Search for the cell housing the specified text and yield its (X, Y) center coordinate. 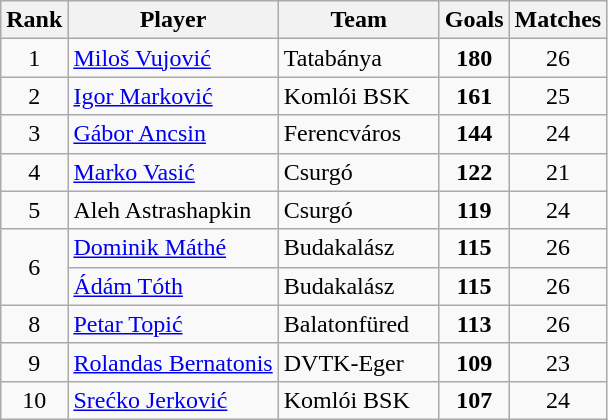
4 (34, 172)
Rolandas Bernatonis (173, 362)
109 (474, 362)
Tatabánya (358, 58)
Ádám Tóth (173, 286)
Dominik Máthé (173, 248)
Igor Marković (173, 96)
122 (474, 172)
Matches (558, 20)
8 (34, 324)
DVTK-Eger (358, 362)
21 (558, 172)
107 (474, 400)
Ferencváros (358, 134)
113 (474, 324)
5 (34, 210)
2 (34, 96)
Team (358, 20)
6 (34, 267)
Player (173, 20)
1 (34, 58)
119 (474, 210)
9 (34, 362)
Rank (34, 20)
180 (474, 58)
144 (474, 134)
10 (34, 400)
Gábor Ancsin (173, 134)
161 (474, 96)
23 (558, 362)
Petar Topić (173, 324)
Srećko Jerković (173, 400)
3 (34, 134)
25 (558, 96)
Marko Vasić (173, 172)
Miloš Vujović (173, 58)
Goals (474, 20)
Aleh Astrashapkin (173, 210)
Balatonfüred (358, 324)
